Search for the cell housing the specified text and yield its [X, Y] center coordinate. 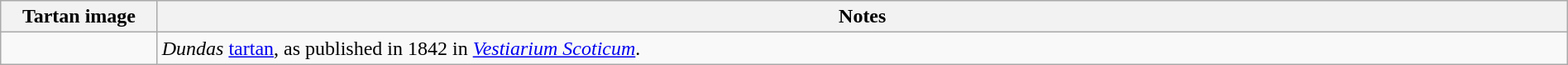
Dundas tartan, as published in 1842 in Vestiarium Scoticum. [862, 48]
Tartan image [79, 17]
Notes [862, 17]
